Scan for the cell matching the given text and deliver its [x, y] coordinate at center. 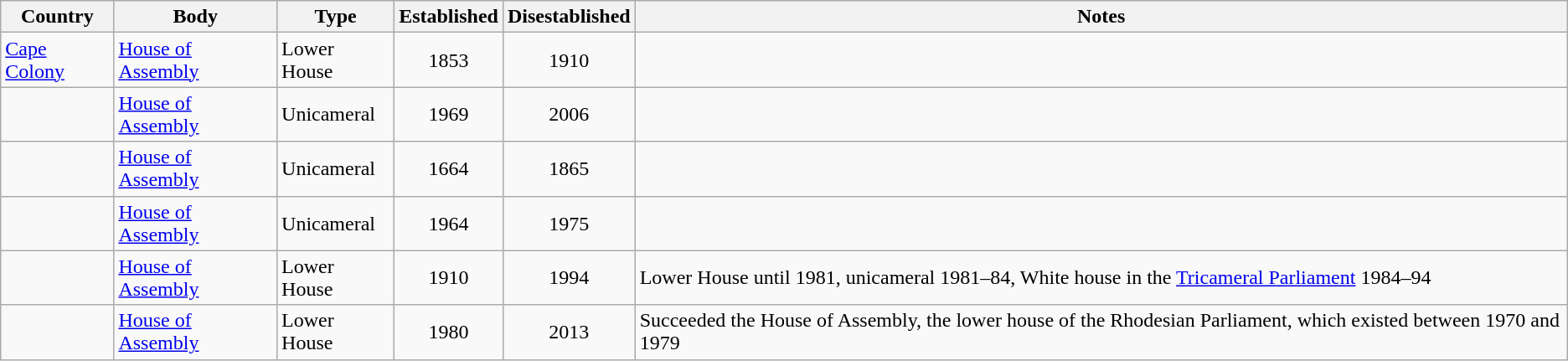
Notes [1101, 17]
1664 [449, 169]
1964 [449, 223]
1994 [569, 278]
2006 [569, 114]
1980 [449, 332]
Succeeded the House of Assembly, the lower house of the Rhodesian Parliament, which existed between 1970 and 1979 [1101, 332]
1865 [569, 169]
1853 [449, 60]
Type [336, 17]
1975 [569, 223]
Disestablished [569, 17]
1969 [449, 114]
Body [196, 17]
Lower House until 1981, unicameral 1981–84, White house in the Tricameral Parliament 1984–94 [1101, 278]
Established [449, 17]
Country [57, 17]
Cape Colony [57, 60]
2013 [569, 332]
